Detect which cell encompasses the target text, then output its [X, Y] center coordinate. 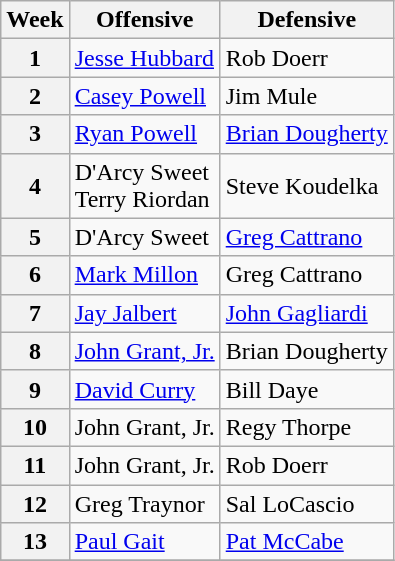
Casey Powell [144, 96]
7 [35, 313]
Ryan Powell [144, 134]
12 [35, 503]
Bill Daye [306, 389]
13 [35, 542]
2 [35, 96]
8 [35, 351]
Regy Thorpe [306, 427]
Mark Millon [144, 275]
Defensive [306, 20]
Week [35, 20]
1 [35, 58]
Jay Jalbert [144, 313]
David Curry [144, 389]
D'Arcy Sweet [144, 237]
D'Arcy SweetTerry Riordan [144, 186]
Jesse Hubbard [144, 58]
Offensive [144, 20]
9 [35, 389]
10 [35, 427]
Steve Koudelka [306, 186]
3 [35, 134]
Pat McCabe [306, 542]
Jim Mule [306, 96]
Greg Traynor [144, 503]
4 [35, 186]
6 [35, 275]
John Gagliardi [306, 313]
Sal LoCascio [306, 503]
11 [35, 465]
5 [35, 237]
Paul Gait [144, 542]
